Find where the given text appears and provide that cell's center as (X, Y) coordinate. 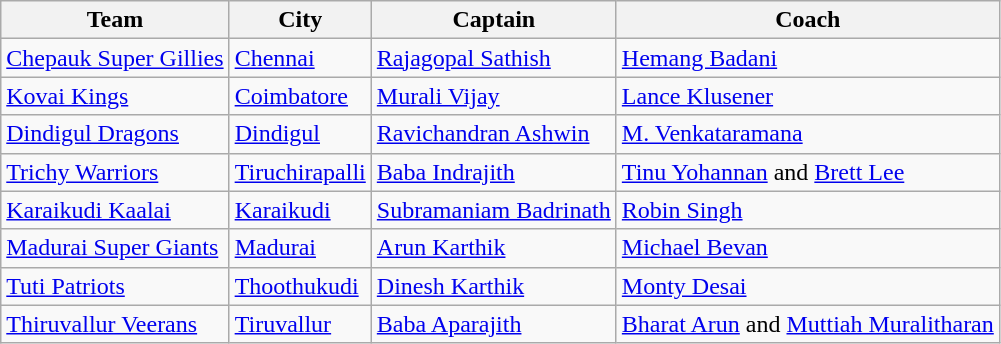
Karaikudi (300, 210)
Captain (494, 20)
Dinesh Karthik (494, 286)
Baba Indrajith (494, 172)
Bharat Arun and Muttiah Muralitharan (808, 324)
City (300, 20)
Chepauk Super Gillies (115, 58)
Madurai (300, 248)
Tiruchirapalli (300, 172)
Madurai Super Giants (115, 248)
Tinu Yohannan and Brett Lee (808, 172)
Coimbatore (300, 96)
Michael Bevan (808, 248)
Monty Desai (808, 286)
Kovai Kings (115, 96)
Lance Klusener (808, 96)
Tiruvallur (300, 324)
Baba Aparajith (494, 324)
Chennai (300, 58)
Trichy Warriors (115, 172)
Thiruvallur Veerans (115, 324)
Subramaniam Badrinath (494, 210)
Robin Singh (808, 210)
Thoothukudi (300, 286)
Team (115, 20)
M. Venkataramana (808, 134)
Arun Karthik (494, 248)
Hemang Badani (808, 58)
Tuti Patriots (115, 286)
Coach (808, 20)
Dindigul (300, 134)
Karaikudi Kaalai (115, 210)
Rajagopal Sathish (494, 58)
Dindigul Dragons (115, 134)
Murali Vijay (494, 96)
Ravichandran Ashwin (494, 134)
